Scan for the cell matching the given text and deliver its (X, Y) coordinate at center. 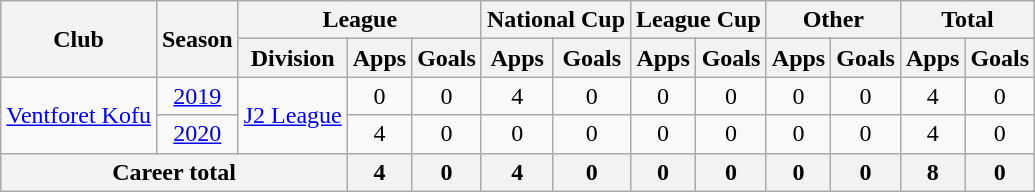
Club (79, 39)
Career total (174, 172)
Division (292, 58)
National Cup (556, 20)
Total (967, 20)
8 (932, 172)
J2 League (292, 115)
Season (197, 39)
Other (833, 20)
League (360, 20)
League Cup (699, 20)
2020 (197, 134)
2019 (197, 96)
Ventforet Kofu (79, 115)
